Output the (X, Y) coordinate of the center of the cell containing the given text.  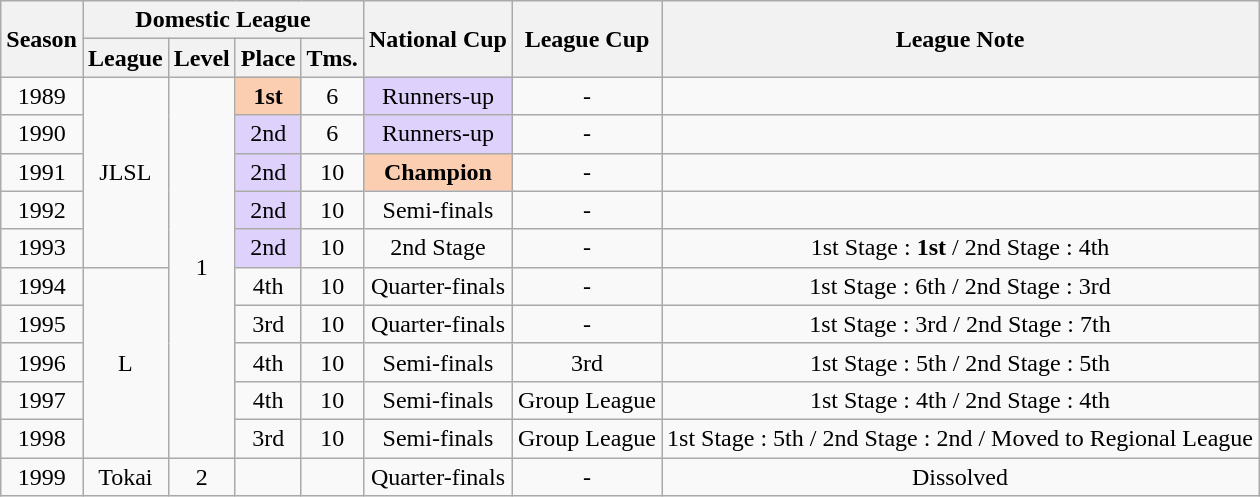
1999 (42, 477)
Champion (438, 172)
1st Stage : 5th / 2nd Stage : 5th (960, 362)
League Note (960, 39)
1997 (42, 400)
1st Stage : 5th / 2nd Stage : 2nd / Moved to Regional League (960, 438)
1st Stage : 1st / 2nd Stage : 4th (960, 248)
L (125, 362)
2 (202, 477)
1989 (42, 96)
2nd Stage (438, 248)
League (125, 58)
Dissolved (960, 477)
Place (268, 58)
National Cup (438, 39)
1st Stage : 4th / 2nd Stage : 4th (960, 400)
1995 (42, 324)
League Cup (588, 39)
1992 (42, 210)
Season (42, 39)
1 (202, 268)
1st Stage : 6th / 2nd Stage : 3rd (960, 286)
Tms. (332, 58)
Domestic League (222, 20)
Level (202, 58)
1994 (42, 286)
Tokai (125, 477)
1998 (42, 438)
1993 (42, 248)
1st (268, 96)
1991 (42, 172)
1990 (42, 134)
1996 (42, 362)
1st Stage : 3rd / 2nd Stage : 7th (960, 324)
JLSL (125, 172)
